For the text-containing cell, return its midpoint in [x, y] coordinate format. 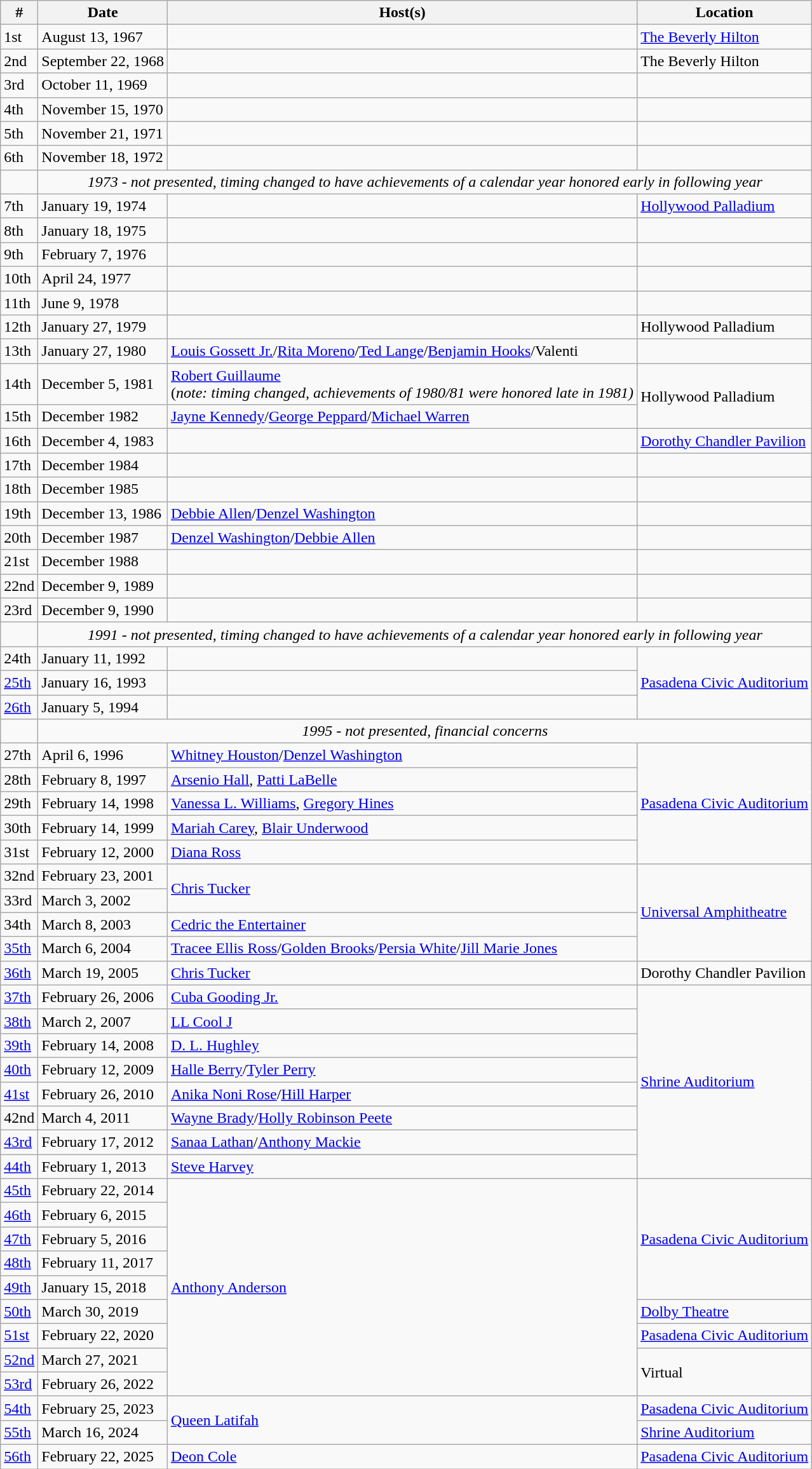
November 18, 1972 [103, 158]
52nd [19, 1360]
4th [19, 109]
December 1984 [103, 465]
December 9, 1990 [103, 610]
37th [19, 997]
March 16, 2024 [103, 1432]
1973 - not presented, timing changed to have achievements of a calendar year honored early in following year [425, 182]
February 7, 1976 [103, 254]
January 27, 1979 [103, 327]
# [19, 13]
Anika Noni Rose/Hill Harper [403, 1093]
Mariah Carey, Blair Underwood [403, 828]
October 11, 1969 [103, 85]
December 13, 1986 [103, 513]
44th [19, 1167]
Queen Latifah [403, 1420]
30th [19, 828]
28th [19, 780]
10th [19, 278]
February 26, 2006 [103, 997]
11th [19, 303]
50th [19, 1311]
February 26, 2022 [103, 1384]
29th [19, 804]
Steve Harvey [403, 1167]
17th [19, 465]
42nd [19, 1118]
15th [19, 417]
LL Cool J [403, 1021]
December 1982 [103, 417]
February 25, 2023 [103, 1408]
Universal Amphitheatre [724, 912]
Cedric the Entertainer [403, 924]
46th [19, 1215]
Vanessa L. Williams, Gregory Hines [403, 804]
20th [19, 538]
27th [19, 755]
Diana Ross [403, 852]
February 12, 2009 [103, 1069]
18th [19, 489]
February 14, 1999 [103, 828]
February 8, 1997 [103, 780]
39th [19, 1045]
45th [19, 1191]
Cuba Gooding Jr. [403, 997]
January 18, 1975 [103, 230]
Tracee Ellis Ross/Golden Brooks/Persia White/Jill Marie Jones [403, 949]
49th [19, 1287]
25th [19, 682]
5th [19, 133]
February 5, 2016 [103, 1239]
1st [19, 37]
December 1988 [103, 562]
August 13, 1967 [103, 37]
March 2, 2007 [103, 1021]
June 9, 1978 [103, 303]
Deon Cole [403, 1456]
December 4, 1983 [103, 441]
December 9, 1989 [103, 586]
Dolby Theatre [724, 1311]
January 15, 2018 [103, 1287]
February 17, 2012 [103, 1142]
Location [724, 13]
51st [19, 1336]
Denzel Washington/Debbie Allen [403, 538]
56th [19, 1456]
23rd [19, 610]
February 22, 2025 [103, 1456]
35th [19, 949]
8th [19, 230]
53rd [19, 1384]
19th [19, 513]
2nd [19, 61]
32nd [19, 876]
33rd [19, 900]
55th [19, 1432]
Louis Gossett Jr./Rita Moreno/Ted Lange/Benjamin Hooks/Valenti [403, 351]
26th [19, 707]
54th [19, 1408]
April 24, 1977 [103, 278]
21st [19, 562]
Jayne Kennedy/George Peppard/Michael Warren [403, 417]
Wayne Brady/Holly Robinson Peete [403, 1118]
47th [19, 1239]
1991 - not presented, timing changed to have achievements of a calendar year honored early in following year [425, 634]
February 22, 2020 [103, 1336]
7th [19, 206]
16th [19, 441]
March 27, 2021 [103, 1360]
March 30, 2019 [103, 1311]
February 11, 2017 [103, 1263]
February 6, 2015 [103, 1215]
September 22, 1968 [103, 61]
March 4, 2011 [103, 1118]
February 12, 2000 [103, 852]
Debbie Allen/Denzel Washington [403, 513]
February 23, 2001 [103, 876]
February 14, 1998 [103, 804]
43rd [19, 1142]
November 21, 1971 [103, 133]
41st [19, 1093]
November 15, 1970 [103, 109]
December 1985 [103, 489]
March 19, 2005 [103, 973]
36th [19, 973]
Robert Guillaume(note: timing changed, achievements of 1980/81 were honored late in 1981) [403, 384]
34th [19, 924]
22nd [19, 586]
February 1, 2013 [103, 1167]
48th [19, 1263]
Whitney Houston/Denzel Washington [403, 755]
December 5, 1981 [103, 384]
D. L. Hughley [403, 1045]
February 14, 2008 [103, 1045]
January 5, 1994 [103, 707]
January 19, 1974 [103, 206]
Anthony Anderson [403, 1287]
April 6, 1996 [103, 755]
24th [19, 658]
March 6, 2004 [103, 949]
March 3, 2002 [103, 900]
3rd [19, 85]
Halle Berry/Tyler Perry [403, 1069]
12th [19, 327]
9th [19, 254]
40th [19, 1069]
Host(s) [403, 13]
January 16, 1993 [103, 682]
February 26, 2010 [103, 1093]
Date [103, 13]
Virtual [724, 1372]
March 8, 2003 [103, 924]
February 22, 2014 [103, 1191]
Sanaa Lathan/Anthony Mackie [403, 1142]
31st [19, 852]
38th [19, 1021]
Arsenio Hall, Patti LaBelle [403, 780]
6th [19, 158]
14th [19, 384]
December 1987 [103, 538]
13th [19, 351]
January 27, 1980 [103, 351]
January 11, 1992 [103, 658]
1995 - not presented, financial concerns [425, 731]
